Pinpoint the cell where the given text exists, returning its (x, y) midpoint coordinate. 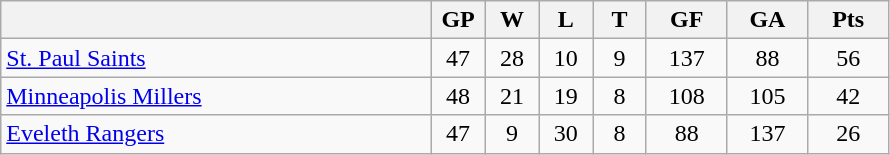
L (566, 20)
St. Paul Saints (216, 58)
108 (686, 96)
10 (566, 58)
105 (768, 96)
48 (458, 96)
30 (566, 134)
Eveleth Rangers (216, 134)
26 (848, 134)
T (620, 20)
GP (458, 20)
19 (566, 96)
GA (768, 20)
Minneapolis Millers (216, 96)
42 (848, 96)
Pts (848, 20)
GF (686, 20)
56 (848, 58)
28 (512, 58)
W (512, 20)
21 (512, 96)
